For the text-containing cell, return its midpoint in [X, Y] coordinate format. 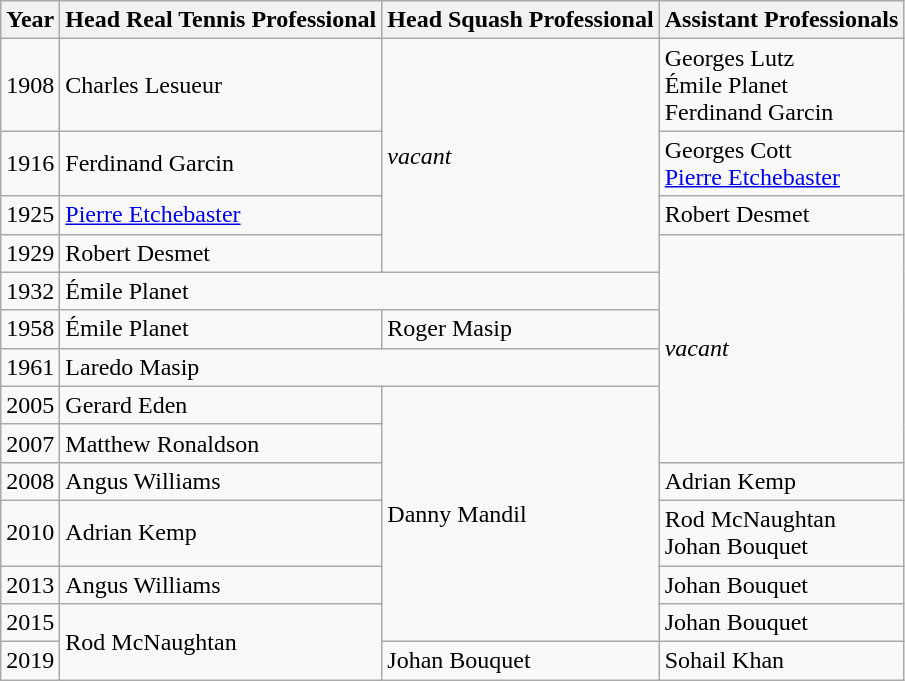
Rod McNaughtan [221, 642]
Head Squash Professional [520, 20]
2007 [30, 443]
1908 [30, 85]
Year [30, 20]
1929 [30, 253]
Laredo Masip [360, 367]
2013 [30, 585]
2019 [30, 661]
Pierre Etchebaster [221, 215]
1961 [30, 367]
Gerard Eden [221, 405]
Sohail Khan [782, 661]
1932 [30, 291]
Roger Masip [520, 329]
2010 [30, 532]
Assistant Professionals [782, 20]
1958 [30, 329]
Georges Lutz Émile Planet Ferdinand Garcin [782, 85]
Rod McNaughtan Johan Bouquet [782, 532]
Charles Lesueur [221, 85]
2005 [30, 405]
Danny Mandil [520, 514]
2015 [30, 623]
Georges Cott Pierre Etchebaster [782, 164]
2008 [30, 481]
Head Real Tennis Professional [221, 20]
Ferdinand Garcin [221, 164]
Matthew Ronaldson [221, 443]
1916 [30, 164]
1925 [30, 215]
